Return [X, Y] of the center of cell containing provided text 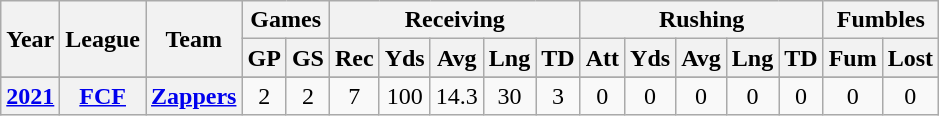
Fumbles [880, 20]
Year [30, 39]
FCF [103, 96]
Lost [910, 58]
Receiving [454, 20]
3 [558, 96]
2021 [30, 96]
Zappers [194, 96]
Rec [354, 58]
Games [286, 20]
GP [264, 58]
7 [354, 96]
GS [308, 58]
30 [509, 96]
Rushing [702, 20]
Att [602, 58]
14.3 [456, 96]
Team [194, 39]
League [103, 39]
100 [404, 96]
Fum [852, 58]
